Find where the given text appears and provide that cell's center as [x, y] coordinate. 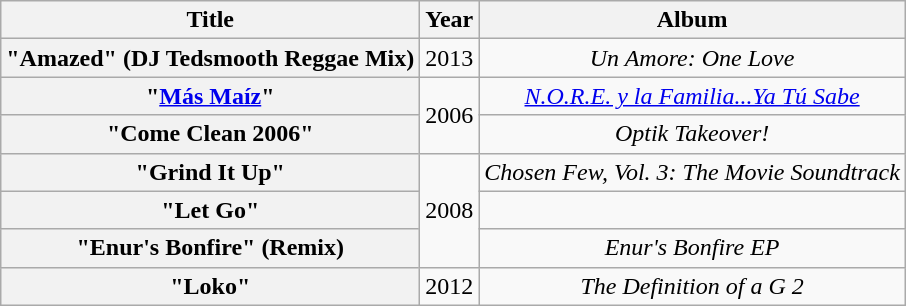
2006 [450, 115]
Album [692, 20]
Year [450, 20]
"Enur's Bonfire" (Remix) [210, 248]
Un Amore: One Love [692, 58]
N.O.R.E. y la Familia...Ya Tú Sabe [692, 96]
2013 [450, 58]
Chosen Few, Vol. 3: The Movie Soundtrack [692, 172]
Enur's Bonfire EP [692, 248]
The Definition of a G 2 [692, 286]
2008 [450, 210]
"Loko" [210, 286]
"Más Maíz" [210, 96]
"Grind It Up" [210, 172]
Optik Takeover! [692, 134]
"Amazed" (DJ Tedsmooth Reggae Mix) [210, 58]
2012 [450, 286]
"Come Clean 2006" [210, 134]
Title [210, 20]
"Let Go" [210, 210]
